Return the [x, y] coordinate for the center point of the cell that contains the specified text.  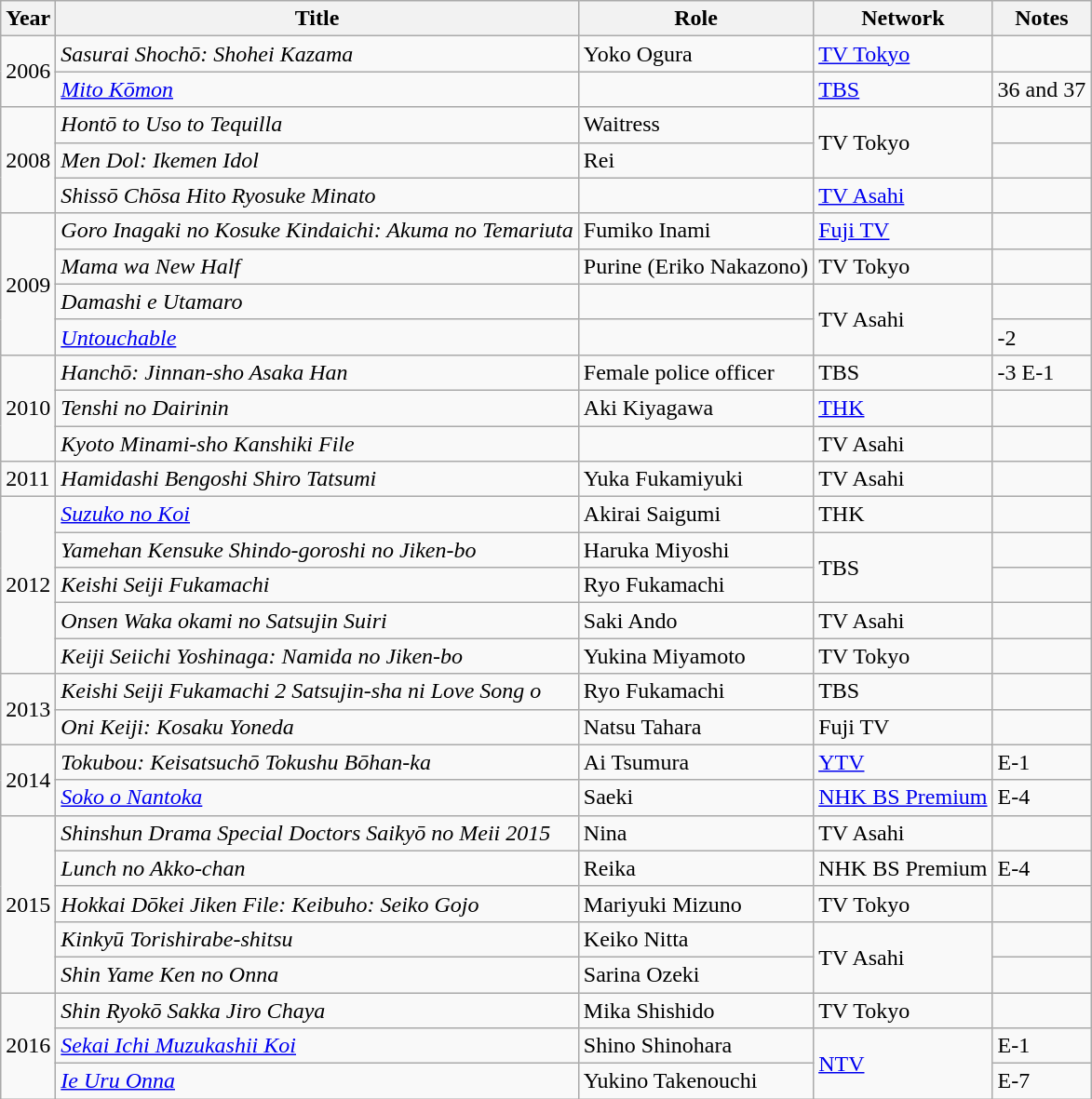
Men Dol: Ikemen Idol [317, 160]
Shino Shinohara [695, 1046]
Mama wa New Half [317, 266]
Shin Yame Ken no Onna [317, 974]
Yoko Ogura [695, 54]
Ie Uru Onna [317, 1081]
-3 E-1 [1042, 372]
Shin Ryokō Sakka Jiro Chaya [317, 1010]
-2 [1042, 337]
Sasurai Shochō: Shohei Kazama [317, 54]
Yuka Fukamiyuki [695, 479]
Akirai Saigumi [695, 515]
Suzuko no Koi [317, 515]
Saki Ando [695, 621]
Female police officer [695, 372]
Title [317, 19]
Keiko Nitta [695, 939]
Untouchable [317, 337]
Ai Tsumura [695, 762]
2013 [28, 709]
Mariyuki Mizuno [695, 904]
Keiji Seiichi Yoshinaga: Namida no Jiken-bo [317, 656]
NTV [903, 1064]
Onsen Waka okami no Satsujin Suiri [317, 621]
Aki Kiyagawa [695, 408]
YTV [903, 762]
2012 [28, 585]
Damashi e Utamaro [317, 302]
Role [695, 19]
2010 [28, 408]
Yamehan Kensuke Shindo-goroshi no Jiken-bo [317, 550]
Kinkyū Torishirabe-shitsu [317, 939]
Rei [695, 160]
2011 [28, 479]
Sekai Ichi Muzukashii Koi [317, 1046]
Kyoto Minami-sho Kanshiki File [317, 444]
Saeki [695, 797]
Reika [695, 868]
2006 [28, 72]
Keishi Seiji Fukamachi 2 Satsujin-sha ni Love Song o [317, 691]
Waitress [695, 125]
2014 [28, 780]
Goro Inagaki no Kosuke Kindaichi: Akuma no Temariuta [317, 231]
Soko o Nantoka [317, 797]
Network [903, 19]
Hanchō: Jinnan-sho Asaka Han [317, 372]
Keishi Seiji Fukamachi [317, 585]
Fumiko Inami [695, 231]
Hontō to Uso to Tequilla [317, 125]
Yukino Takenouchi [695, 1081]
Natsu Tahara [695, 727]
Tokubou: Keisatsuchō Tokushu Bōhan-ka [317, 762]
Notes [1042, 19]
Nina [695, 833]
2016 [28, 1045]
Sarina Ozeki [695, 974]
Yukina Miyamoto [695, 656]
2015 [28, 904]
Hamidashi Bengoshi Shiro Tatsumi [317, 479]
Hokkai Dōkei Jiken File: Keibuho: Seiko Gojo [317, 904]
Oni Keiji: Kosaku Yoneda [317, 727]
Mika Shishido [695, 1010]
Shissō Chōsa Hito Ryosuke Minato [317, 195]
Lunch no Akko-chan [317, 868]
Mito Kōmon [317, 89]
Tenshi no Dairinin [317, 408]
36 and 37 [1042, 89]
2008 [28, 160]
2009 [28, 284]
Shinshun Drama Special Doctors Saikyō no Meii 2015 [317, 833]
Purine (Eriko Nakazono) [695, 266]
Haruka Miyoshi [695, 550]
E-7 [1042, 1081]
Year [28, 19]
